Extract the [x, y] coordinate from the center of the cell holding the provided text.  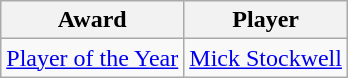
Player of the Year [92, 58]
Player [266, 20]
Award [92, 20]
Mick Stockwell [266, 58]
